From the cell containing the given text, extract its center point as [x, y] coordinate. 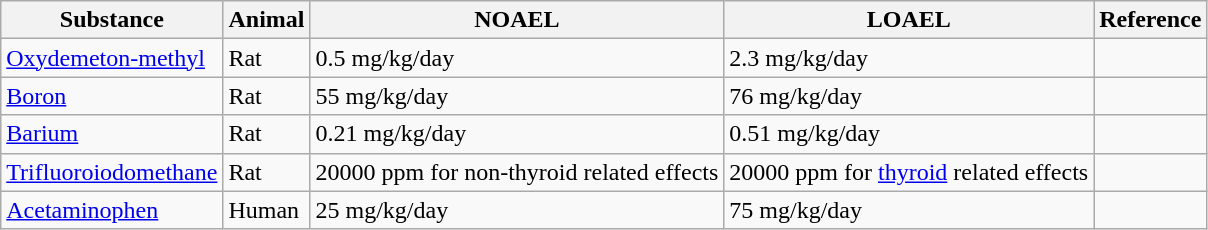
Human [266, 210]
Boron [112, 96]
20000 ppm for thyroid related effects [909, 172]
Oxydemeton-methyl [112, 58]
Reference [1150, 20]
Animal [266, 20]
0.51 mg/kg/day [909, 134]
0.5 mg/kg/day [517, 58]
Trifluoroiodomethane [112, 172]
Substance [112, 20]
25 mg/kg/day [517, 210]
20000 ppm for non-thyroid related effects [517, 172]
LOAEL [909, 20]
Barium [112, 134]
0.21 mg/kg/day [517, 134]
NOAEL [517, 20]
55 mg/kg/day [517, 96]
76 mg/kg/day [909, 96]
Acetaminophen [112, 210]
75 mg/kg/day [909, 210]
2.3 mg/kg/day [909, 58]
